For the text-containing cell, return its midpoint in (X, Y) coordinate format. 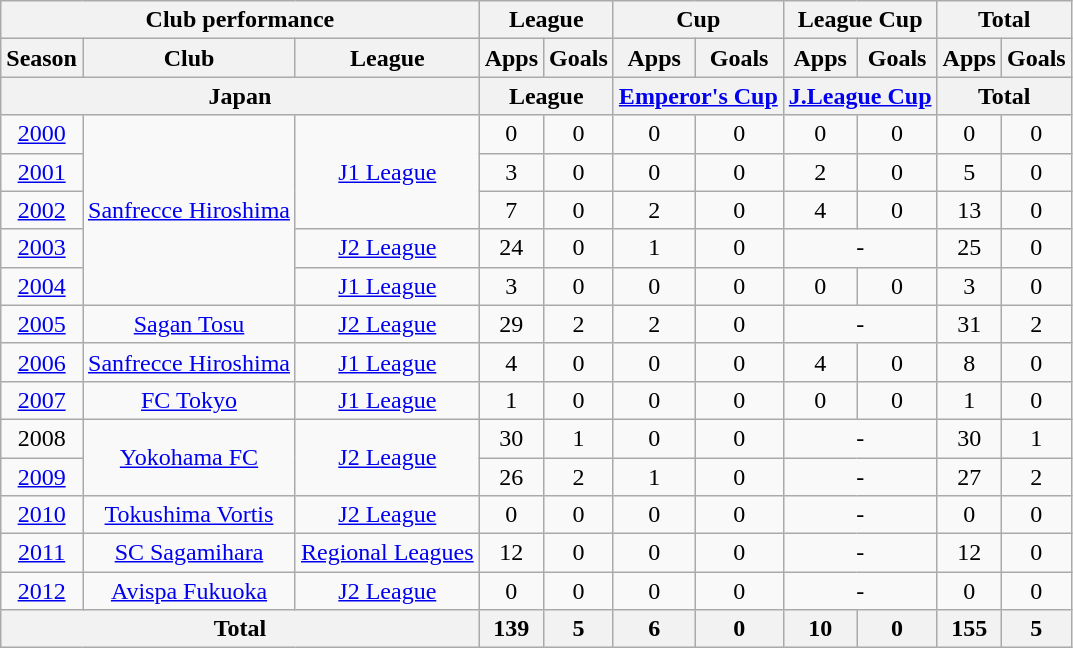
2006 (42, 362)
139 (511, 629)
Season (42, 58)
27 (969, 477)
25 (969, 248)
6 (654, 629)
Avispa Fukuoka (188, 591)
2003 (42, 248)
Emperor's Cup (698, 96)
155 (969, 629)
Club performance (240, 20)
29 (511, 324)
Club (188, 58)
13 (969, 210)
7 (511, 210)
J.League Cup (860, 96)
Japan (240, 96)
24 (511, 248)
2007 (42, 400)
Sagan Tosu (188, 324)
2000 (42, 134)
Tokushima Vortis (188, 515)
2004 (42, 286)
31 (969, 324)
League Cup (860, 20)
Cup (698, 20)
2008 (42, 438)
2009 (42, 477)
Yokohama FC (188, 457)
FC Tokyo (188, 400)
Regional Leagues (387, 553)
8 (969, 362)
2001 (42, 172)
2002 (42, 210)
SC Sagamihara (188, 553)
10 (820, 629)
2010 (42, 515)
2012 (42, 591)
26 (511, 477)
2005 (42, 324)
2011 (42, 553)
